From the cell containing the given text, extract its center point as (x, y) coordinate. 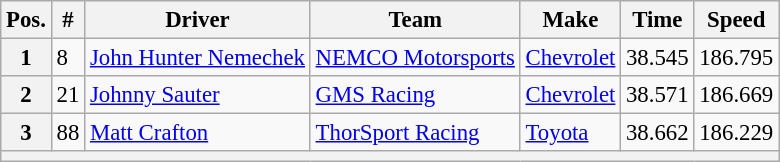
88 (68, 133)
186.229 (736, 133)
NEMCO Motorsports (415, 58)
Speed (736, 20)
Matt Crafton (198, 133)
Make (570, 20)
38.662 (658, 133)
John Hunter Nemechek (198, 58)
38.545 (658, 58)
GMS Racing (415, 95)
1 (26, 58)
# (68, 20)
Pos. (26, 20)
Johnny Sauter (198, 95)
Driver (198, 20)
Team (415, 20)
2 (26, 95)
38.571 (658, 95)
186.669 (736, 95)
186.795 (736, 58)
Time (658, 20)
ThorSport Racing (415, 133)
8 (68, 58)
3 (26, 133)
21 (68, 95)
Toyota (570, 133)
